Provide the [x, y] coordinate of the cell's center where the given text is located.  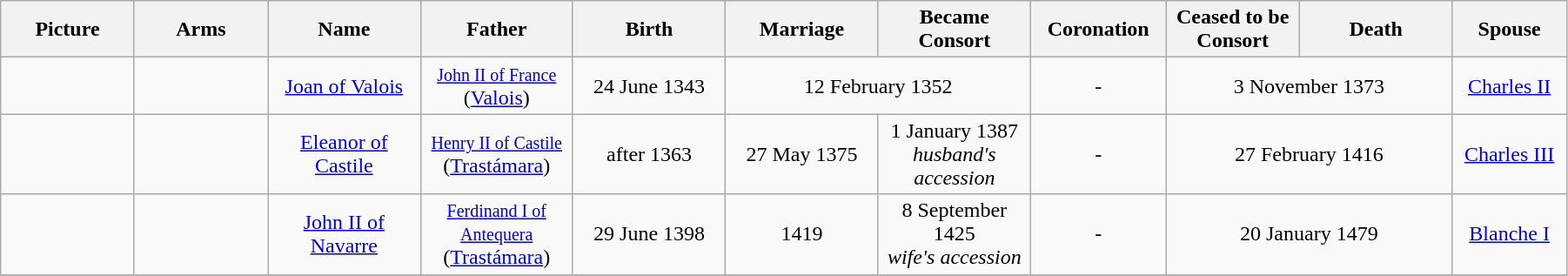
Father [496, 30]
12 February 1352 [879, 85]
3 November 1373 [1309, 85]
Ferdinand I of Antequera (Trastámara) [496, 234]
Blanche I [1510, 234]
after 1363 [649, 154]
Ceased to be Consort [1232, 30]
Eleanor of Castile [345, 154]
Spouse [1510, 30]
John II of France(Valois) [496, 85]
27 February 1416 [1309, 154]
24 June 1343 [649, 85]
Coronation [1098, 30]
1419 [802, 234]
8 September 1425wife's accession [954, 234]
Marriage [802, 30]
Became Consort [954, 30]
Birth [649, 30]
29 June 1398 [649, 234]
27 May 1375 [802, 154]
1 January 1387husband's accession [954, 154]
Picture [68, 30]
Charles III [1510, 154]
Charles II [1510, 85]
Arms [200, 30]
20 January 1479 [1309, 234]
John II of Navarre [345, 234]
Death [1375, 30]
Joan of Valois [345, 85]
Henry II of Castile(Trastámara) [496, 154]
Name [345, 30]
